For the text-containing cell, return its midpoint in (X, Y) coordinate format. 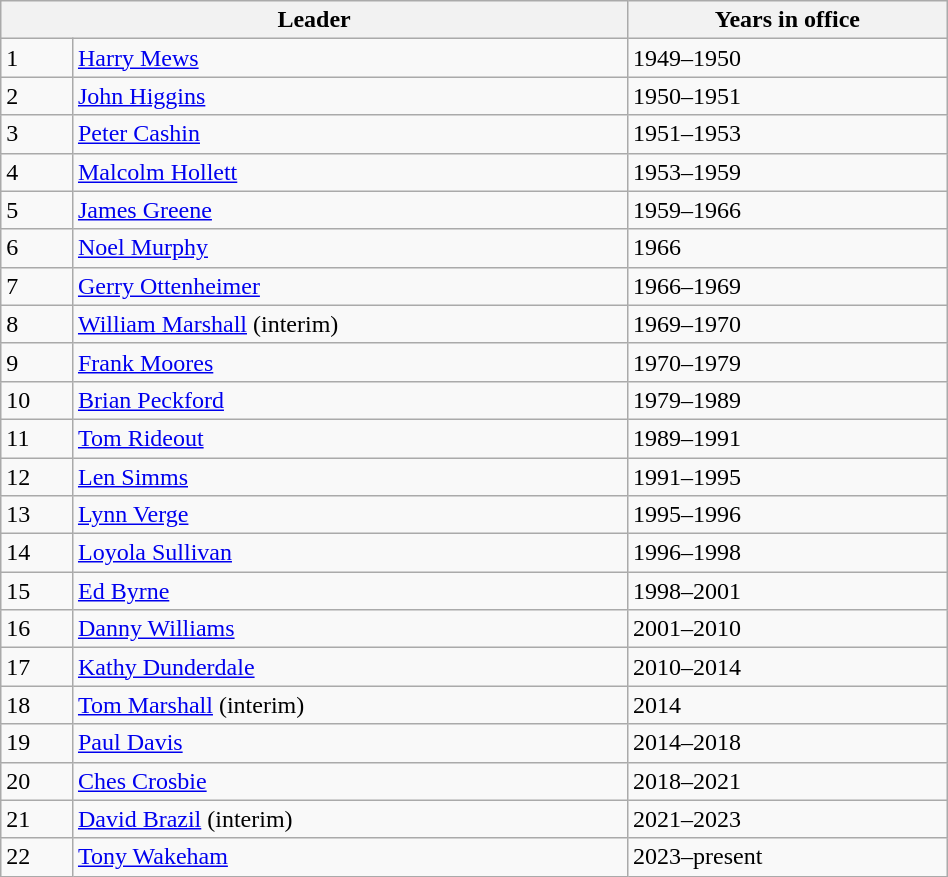
Frank Moores (350, 362)
Len Simms (350, 477)
1951–1953 (787, 134)
1995–1996 (787, 515)
Danny Williams (350, 629)
1966 (787, 248)
Tom Rideout (350, 438)
1 (37, 58)
21 (37, 819)
2021–2023 (787, 819)
8 (37, 324)
9 (37, 362)
Peter Cashin (350, 134)
2 (37, 96)
6 (37, 248)
2023–present (787, 857)
1989–1991 (787, 438)
Ches Crosbie (350, 781)
2010–2014 (787, 667)
10 (37, 400)
James Greene (350, 210)
1953–1959 (787, 172)
16 (37, 629)
2014 (787, 705)
1949–1950 (787, 58)
Brian Peckford (350, 400)
Loyola Sullivan (350, 553)
1950–1951 (787, 96)
1979–1989 (787, 400)
1966–1969 (787, 286)
1970–1979 (787, 362)
19 (37, 743)
1991–1995 (787, 477)
11 (37, 438)
5 (37, 210)
2001–2010 (787, 629)
Tony Wakeham (350, 857)
1969–1970 (787, 324)
Years in office (787, 20)
William Marshall (interim) (350, 324)
13 (37, 515)
Kathy Dunderdale (350, 667)
Malcolm Hollett (350, 172)
Gerry Ottenheimer (350, 286)
3 (37, 134)
14 (37, 553)
Leader (314, 20)
2018–2021 (787, 781)
17 (37, 667)
7 (37, 286)
Lynn Verge (350, 515)
12 (37, 477)
15 (37, 591)
1959–1966 (787, 210)
Tom Marshall (interim) (350, 705)
20 (37, 781)
4 (37, 172)
1998–2001 (787, 591)
David Brazil (interim) (350, 819)
Ed Byrne (350, 591)
2014–2018 (787, 743)
18 (37, 705)
Harry Mews (350, 58)
Noel Murphy (350, 248)
1996–1998 (787, 553)
22 (37, 857)
Paul Davis (350, 743)
John Higgins (350, 96)
